Determine the (X, Y) coordinate at the center of the cell enclosing the given text.  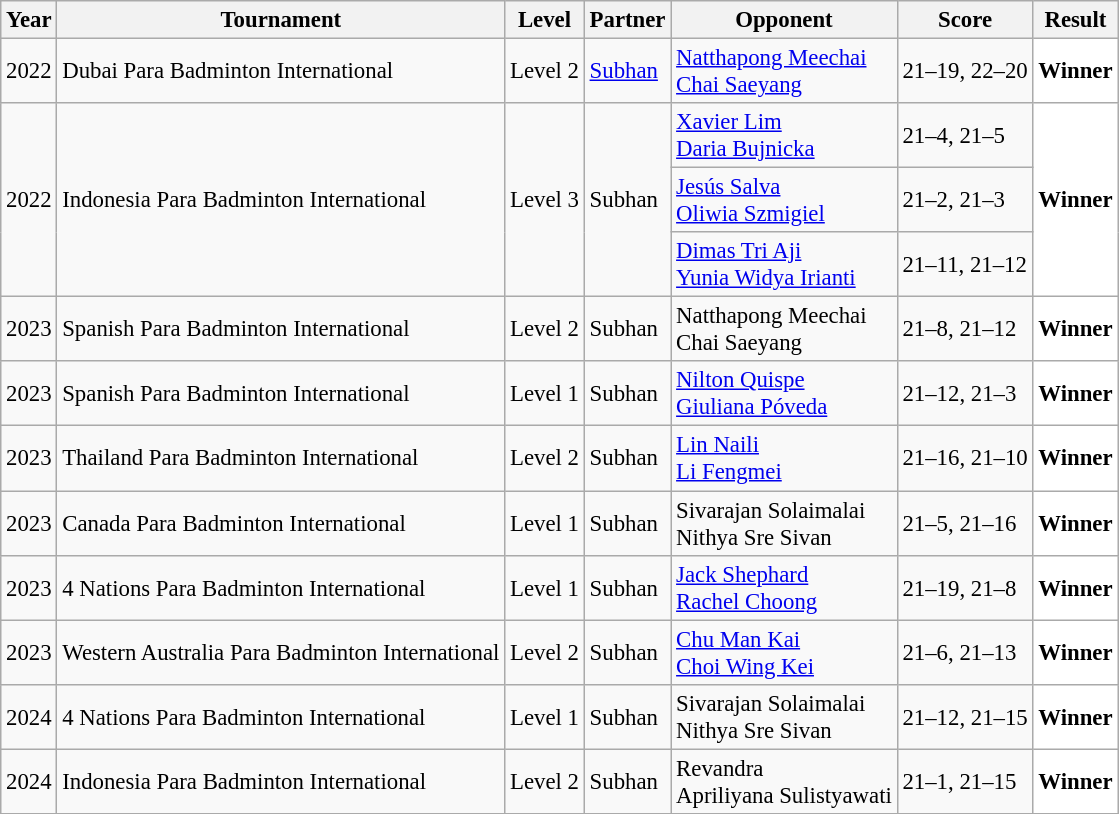
Canada Para Badminton International (281, 524)
21–2, 21–3 (965, 200)
Opponent (784, 20)
Chu Man Kai Choi Wing Kei (784, 652)
21–4, 21–5 (965, 136)
21–19, 21–8 (965, 588)
Lin Naili Li Fengmei (784, 458)
21–11, 21–12 (965, 264)
21–16, 21–10 (965, 458)
Thailand Para Badminton International (281, 458)
21–19, 22–20 (965, 72)
Level (545, 20)
Level 3 (545, 200)
21–12, 21–3 (965, 394)
21–5, 21–16 (965, 524)
Nilton Quispe Giuliana Póveda (784, 394)
Jesús Salva Oliwia Szmigiel (784, 200)
21–12, 21–15 (965, 716)
Dubai Para Badminton International (281, 72)
Result (1076, 20)
Revandra Apriliyana Sulistyawati (784, 782)
Xavier Lim Daria Bujnicka (784, 136)
Year (29, 20)
21–6, 21–13 (965, 652)
Jack Shephard Rachel Choong (784, 588)
Partner (628, 20)
Dimas Tri Aji Yunia Widya Irianti (784, 264)
21–8, 21–12 (965, 330)
21–1, 21–15 (965, 782)
Tournament (281, 20)
Western Australia Para Badminton International (281, 652)
Score (965, 20)
